Search for the cell housing the specified text and yield its (x, y) center coordinate. 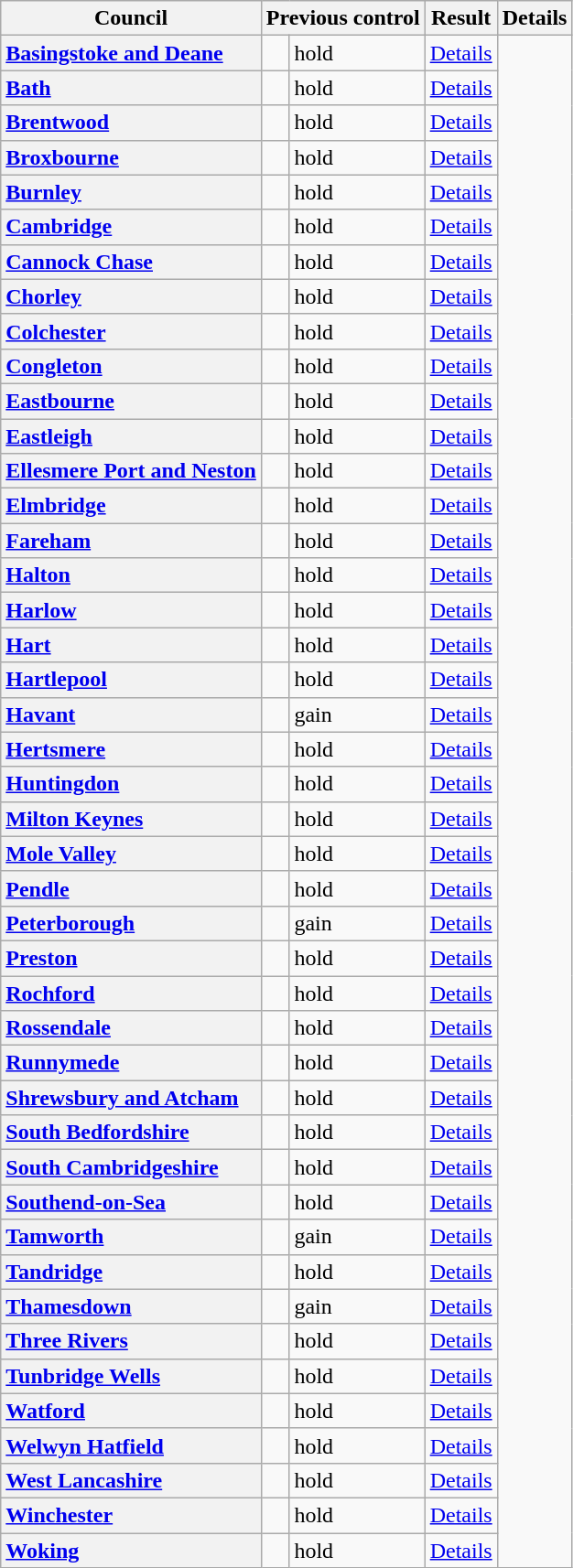
Tandridge (132, 1272)
West Lancashire (132, 1480)
Hertsmere (132, 749)
Eastleigh (132, 436)
Winchester (132, 1515)
Tamworth (132, 1237)
Basingstoke and Deane (132, 53)
Three Rivers (132, 1341)
Burnley (132, 192)
Tunbridge Wells (132, 1376)
Shrewsbury and Atcham (132, 1098)
Harlow (132, 610)
Colchester (132, 331)
Chorley (132, 296)
Broxbourne (132, 157)
Southend-on-Sea (132, 1202)
Eastbourne (132, 401)
Peterborough (132, 923)
Rossendale (132, 1028)
Thamesdown (132, 1306)
Watford (132, 1411)
Rochford (132, 993)
Milton Keynes (132, 819)
Elmbridge (132, 506)
Cambridge (132, 227)
Havant (132, 714)
Huntingdon (132, 784)
South Bedfordshire (132, 1133)
Runnymede (132, 1063)
Halton (132, 575)
Woking (132, 1551)
South Cambridgeshire (132, 1167)
Brentwood (132, 123)
Ellesmere Port and Neston (132, 471)
Mole Valley (132, 854)
Council (132, 18)
Welwyn Hatfield (132, 1445)
Result (461, 18)
Cannock Chase (132, 262)
Hart (132, 645)
Hartlepool (132, 680)
Congleton (132, 366)
Pendle (132, 888)
Preston (132, 958)
Previous control (342, 18)
Bath (132, 88)
Fareham (132, 541)
